For the text-containing cell, return its midpoint in [x, y] coordinate format. 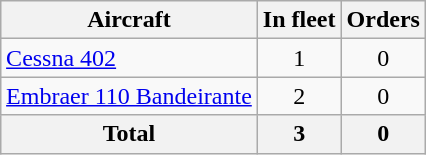
1 [299, 58]
3 [299, 134]
Embraer 110 Bandeirante [130, 96]
Aircraft [130, 20]
Orders [383, 20]
In fleet [299, 20]
Cessna 402 [130, 58]
2 [299, 96]
Total [130, 134]
